For the text-containing cell, return its midpoint in (x, y) coordinate format. 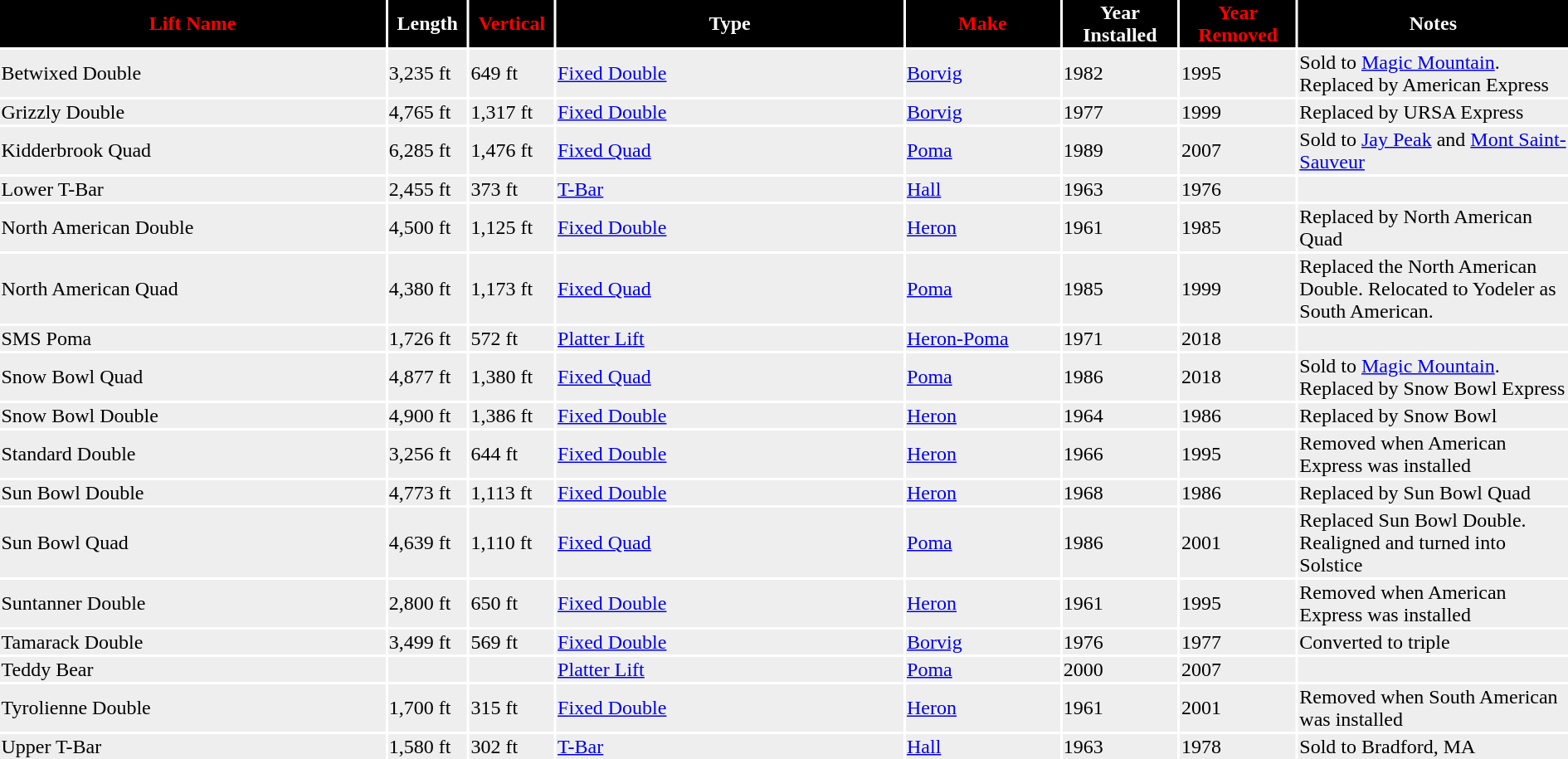
Tamarack Double (192, 642)
SMS Poma (192, 338)
1,125 ft (512, 227)
Replaced Sun Bowl Double. Realigned and turned into Solstice (1434, 542)
1,380 ft (512, 377)
Sold to Magic Mountain. Replaced by American Express (1434, 73)
Make (983, 23)
4,380 ft (427, 289)
6,285 ft (427, 151)
Vertical (512, 23)
Replaced by URSA Express (1434, 112)
302 ft (512, 747)
644 ft (512, 455)
Sun Bowl Quad (192, 542)
Replaced the North American Double. Relocated to Yodeler as South American. (1434, 289)
Replaced by North American Quad (1434, 227)
Replaced by Sun Bowl Quad (1434, 493)
4,639 ft (427, 542)
Suntanner Double (192, 604)
1966 (1120, 455)
Year Installed (1120, 23)
Sold to Jay Peak and Mont Saint-Sauveur (1434, 151)
315 ft (512, 708)
Kidderbrook Quad (192, 151)
1,476 ft (512, 151)
1,110 ft (512, 542)
Replaced by Snow Bowl (1434, 416)
Length (427, 23)
1,386 ft (512, 416)
1,580 ft (427, 747)
Type (730, 23)
North American Quad (192, 289)
Standard Double (192, 455)
Lower T-Bar (192, 189)
3,235 ft (427, 73)
3,256 ft (427, 455)
Lift Name (192, 23)
Tyrolienne Double (192, 708)
1964 (1120, 416)
1971 (1120, 338)
1,700 ft (427, 708)
1982 (1120, 73)
1989 (1120, 151)
Notes (1434, 23)
Sun Bowl Double (192, 493)
Removed when South American was installed (1434, 708)
569 ft (512, 642)
2,455 ft (427, 189)
1,317 ft (512, 112)
Converted to triple (1434, 642)
4,900 ft (427, 416)
4,877 ft (427, 377)
1,113 ft (512, 493)
Betwixed Double (192, 73)
Teddy Bear (192, 669)
Snow Bowl Double (192, 416)
Sold to Bradford, MA (1434, 747)
Heron-Poma (983, 338)
2,800 ft (427, 604)
4,500 ft (427, 227)
Upper T-Bar (192, 747)
1978 (1238, 747)
Sold to Magic Mountain. Replaced by Snow Bowl Express (1434, 377)
650 ft (512, 604)
4,773 ft (427, 493)
Year Removed (1238, 23)
373 ft (512, 189)
1,726 ft (427, 338)
1,173 ft (512, 289)
649 ft (512, 73)
Grizzly Double (192, 112)
1968 (1120, 493)
3,499 ft (427, 642)
North American Double (192, 227)
Snow Bowl Quad (192, 377)
572 ft (512, 338)
4,765 ft (427, 112)
2000 (1120, 669)
